Locate the cell with the specified text and output its [X, Y] center coordinate. 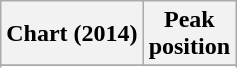
Chart (2014) [72, 34]
Peakposition [189, 34]
